Return the [x, y] coordinate for the center point of the cell that contains the specified text.  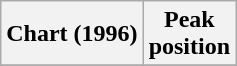
Peakposition [189, 34]
Chart (1996) [72, 34]
